Detect which cell encompasses the target text, then output its (x, y) center coordinate. 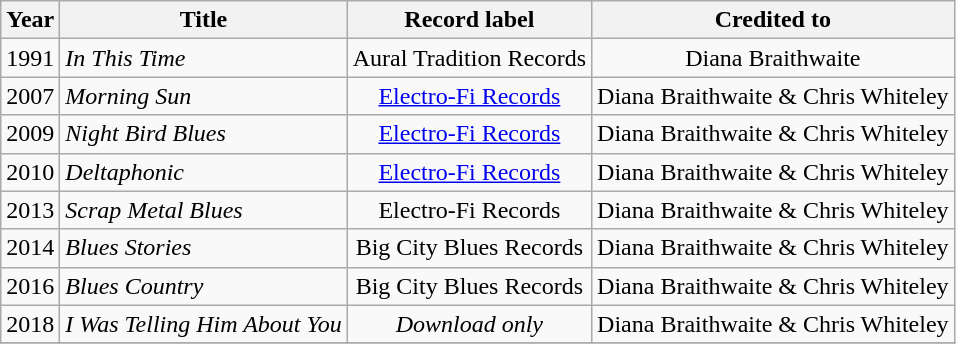
Record label (469, 20)
Download only (469, 324)
Title (204, 20)
1991 (30, 58)
In This Time (204, 58)
Diana Braithwaite (774, 58)
Scrap Metal Blues (204, 210)
2016 (30, 286)
Aural Tradition Records (469, 58)
2010 (30, 172)
Morning Sun (204, 96)
Credited to (774, 20)
Night Bird Blues (204, 134)
2018 (30, 324)
I Was Telling Him About You (204, 324)
Blues Stories (204, 248)
2013 (30, 210)
Blues Country (204, 286)
Deltaphonic (204, 172)
2014 (30, 248)
2009 (30, 134)
2007 (30, 96)
Year (30, 20)
